From the cell containing the given text, extract its center point as [x, y] coordinate. 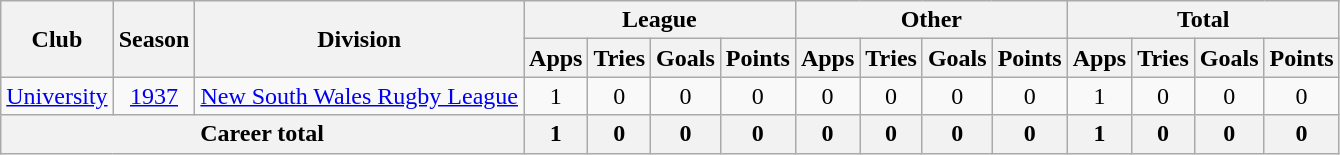
Club [57, 39]
Total [1203, 20]
League [660, 20]
Season [154, 39]
University [57, 96]
Other [931, 20]
Division [360, 39]
Career total [262, 134]
1937 [154, 96]
New South Wales Rugby League [360, 96]
